Pinpoint the cell where the given text exists, returning its (X, Y) midpoint coordinate. 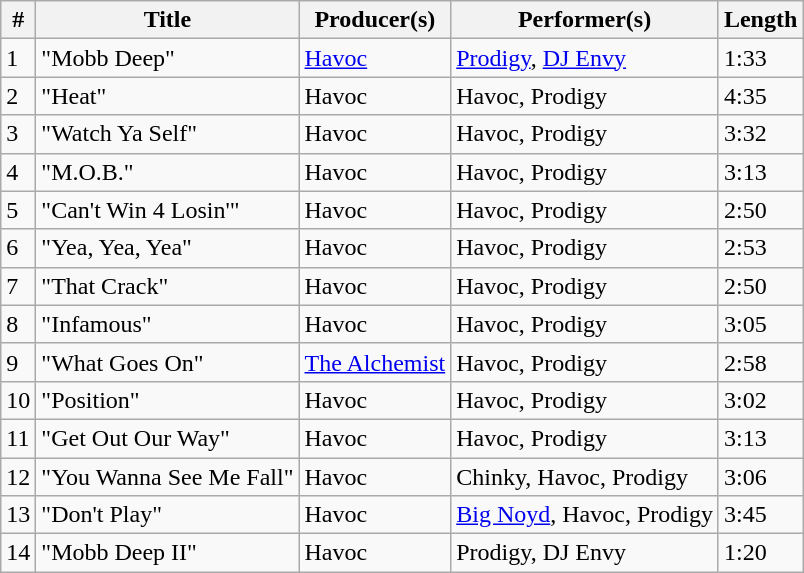
"Infamous" (168, 324)
"That Crack" (168, 286)
Length (760, 20)
"You Wanna See Me Fall" (168, 477)
Chinky, Havoc, Prodigy (585, 477)
10 (18, 400)
13 (18, 515)
Title (168, 20)
1:20 (760, 553)
"Watch Ya Self" (168, 134)
9 (18, 362)
6 (18, 248)
5 (18, 210)
4 (18, 172)
3 (18, 134)
14 (18, 553)
"Mobb Deep" (168, 58)
"M.O.B." (168, 172)
7 (18, 286)
"Position" (168, 400)
3:02 (760, 400)
3:05 (760, 324)
"What Goes On" (168, 362)
"Mobb Deep II" (168, 553)
"Yea, Yea, Yea" (168, 248)
2:58 (760, 362)
3:32 (760, 134)
"Can't Win 4 Losin'" (168, 210)
# (18, 20)
11 (18, 438)
1 (18, 58)
3:06 (760, 477)
8 (18, 324)
The Alchemist (375, 362)
2:53 (760, 248)
2 (18, 96)
Big Noyd, Havoc, Prodigy (585, 515)
1:33 (760, 58)
12 (18, 477)
4:35 (760, 96)
"Don't Play" (168, 515)
"Heat" (168, 96)
3:45 (760, 515)
Producer(s) (375, 20)
Performer(s) (585, 20)
"Get Out Our Way" (168, 438)
